Determine the [x, y] coordinate at the center of the cell enclosing the given text.  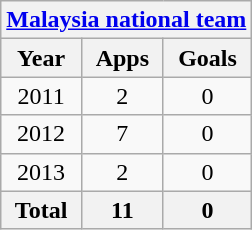
11 [122, 210]
Total [42, 210]
2012 [42, 134]
Goals [208, 58]
7 [122, 134]
Malaysia national team [126, 20]
2011 [42, 96]
Apps [122, 58]
2013 [42, 172]
Year [42, 58]
